For the text-containing cell, return its midpoint in [x, y] coordinate format. 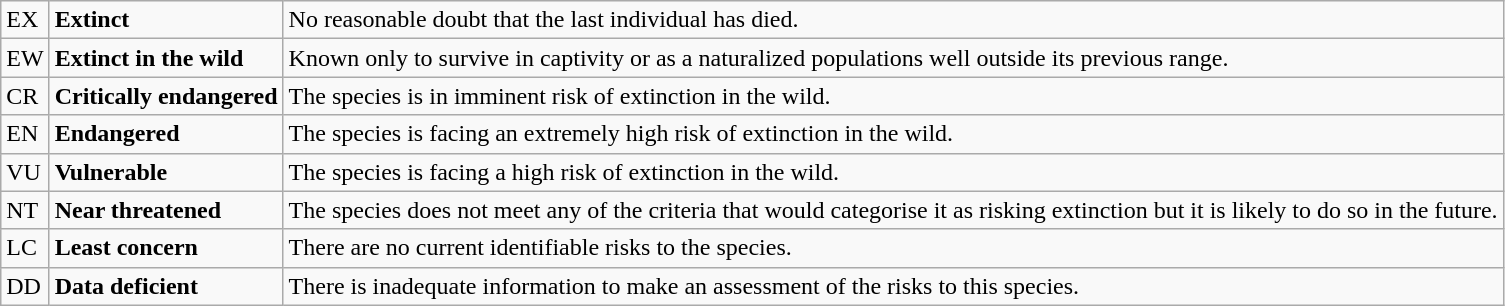
DD [25, 286]
Extinct in the wild [166, 58]
Extinct [166, 20]
EX [25, 20]
EW [25, 58]
EN [25, 134]
No reasonable doubt that the last individual has died. [893, 20]
Data deficient [166, 286]
The species is facing a high risk of extinction in the wild. [893, 172]
Near threatened [166, 210]
The species is facing an extremely high risk of extinction in the wild. [893, 134]
Endangered [166, 134]
Critically endangered [166, 96]
VU [25, 172]
NT [25, 210]
There is inadequate information to make an assessment of the risks to this species. [893, 286]
CR [25, 96]
Least concern [166, 248]
Known only to survive in captivity or as a naturalized populations well outside its previous range. [893, 58]
The species does not meet any of the criteria that would categorise it as risking extinction but it is likely to do so in the future. [893, 210]
There are no current identifiable risks to the species. [893, 248]
The species is in imminent risk of extinction in the wild. [893, 96]
LC [25, 248]
Vulnerable [166, 172]
